Detect which cell encompasses the target text, then output its [x, y] center coordinate. 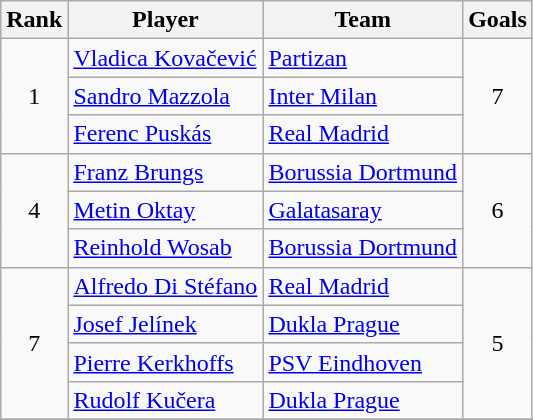
Josef Jelínek [166, 324]
Partizan [363, 58]
6 [498, 210]
Rank [34, 20]
Sandro Mazzola [166, 96]
Rudolf Kučera [166, 400]
Pierre Kerkhoffs [166, 362]
4 [34, 210]
Franz Brungs [166, 172]
Reinhold Wosab [166, 248]
Alfredo Di Stéfano [166, 286]
Vladica Kovačević [166, 58]
Ferenc Puskás [166, 134]
Metin Oktay [166, 210]
1 [34, 96]
PSV Eindhoven [363, 362]
5 [498, 343]
Goals [498, 20]
Inter Milan [363, 96]
Team [363, 20]
Player [166, 20]
Galatasaray [363, 210]
